Output the [x, y] coordinate of the center of the cell containing the given text.  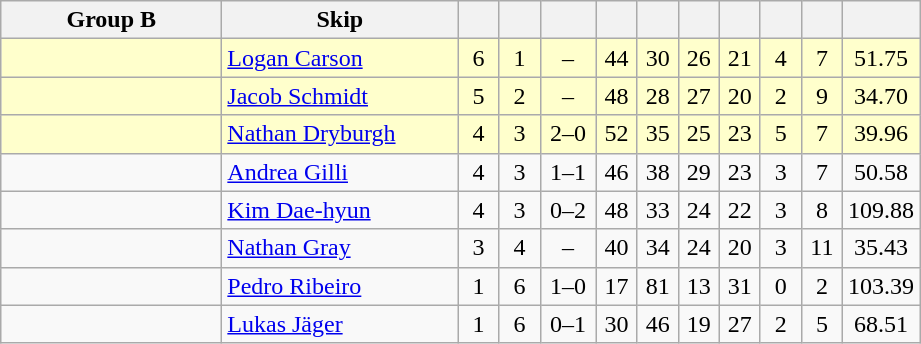
Jacob Schmidt [340, 96]
Lukas Jäger [340, 324]
22 [740, 210]
9 [822, 96]
103.39 [880, 286]
11 [822, 248]
29 [698, 172]
0–2 [568, 210]
81 [658, 286]
35 [658, 134]
1–1 [568, 172]
Logan Carson [340, 58]
31 [740, 286]
68.51 [880, 324]
50.58 [880, 172]
34.70 [880, 96]
40 [616, 248]
Nathan Dryburgh [340, 134]
Skip [340, 20]
26 [698, 58]
109.88 [880, 210]
Pedro Ribeiro [340, 286]
Nathan Gray [340, 248]
1–0 [568, 286]
21 [740, 58]
8 [822, 210]
17 [616, 286]
13 [698, 286]
44 [616, 58]
0 [780, 286]
38 [658, 172]
2–0 [568, 134]
28 [658, 96]
25 [698, 134]
52 [616, 134]
33 [658, 210]
Group B [112, 20]
35.43 [880, 248]
34 [658, 248]
0–1 [568, 324]
51.75 [880, 58]
19 [698, 324]
39.96 [880, 134]
Kim Dae-hyun [340, 210]
Andrea Gilli [340, 172]
